Provide the [X, Y] coordinate of the cell's center where the given text is located.  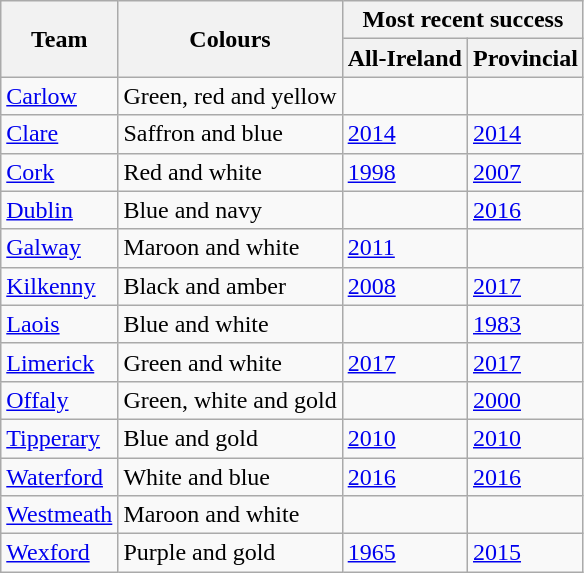
Team [60, 39]
White and blue [230, 477]
2000 [525, 400]
Blue and white [230, 324]
Waterford [60, 477]
Offaly [60, 400]
Galway [60, 248]
1998 [404, 172]
Green, red and yellow [230, 96]
Limerick [60, 362]
Black and amber [230, 286]
Kilkenny [60, 286]
Saffron and blue [230, 134]
Green, white and gold [230, 400]
2011 [404, 248]
2007 [525, 172]
Blue and navy [230, 210]
2015 [525, 553]
Dublin [60, 210]
Blue and gold [230, 438]
Most recent success [462, 20]
1965 [404, 553]
Laois [60, 324]
Cork [60, 172]
Provincial [525, 58]
Carlow [60, 96]
Red and white [230, 172]
Wexford [60, 553]
1983 [525, 324]
Clare [60, 134]
Colours [230, 39]
Purple and gold [230, 553]
Tipperary [60, 438]
All-Ireland [404, 58]
Green and white [230, 362]
2008 [404, 286]
Westmeath [60, 515]
